Determine the (X, Y) coordinate at the center of the cell enclosing the given text.  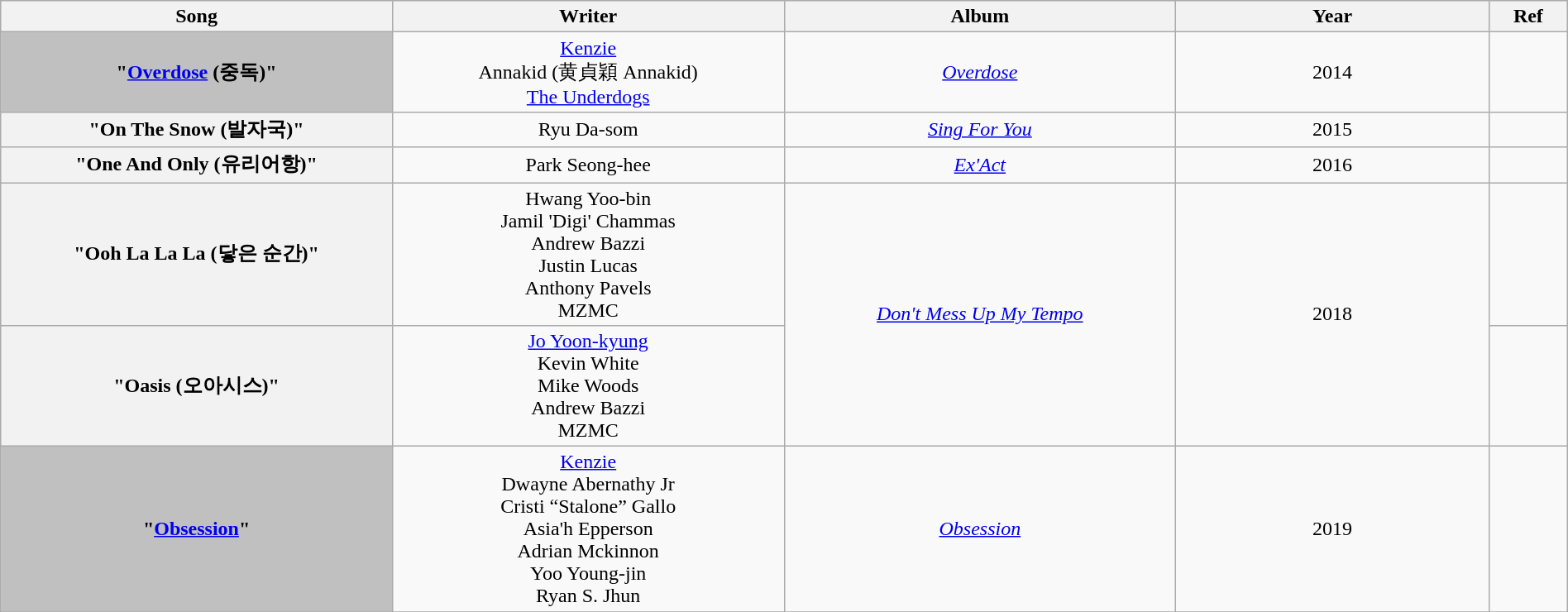
2016 (1333, 165)
Don't Mess Up My Tempo (980, 314)
Year (1333, 17)
Jo Yoon-kyungKevin WhiteMike WoodsAndrew BazziMZMC (588, 386)
Song (197, 17)
2014 (1333, 73)
KenzieAnnakid (黄貞穎 Annakid)The Underdogs (588, 73)
Sing For You (980, 129)
2019 (1333, 529)
Ryu Da-som (588, 129)
Album (980, 17)
Writer (588, 17)
Obsession (980, 529)
Overdose (980, 73)
"Oasis (오아시스)" (197, 386)
2015 (1333, 129)
"Overdose (중독)" (197, 73)
Ref (1528, 17)
2018 (1333, 314)
KenzieDwayne Abernathy JrCristi “Stalone” GalloAsia'h EppersonAdrian MckinnonYoo Young-jinRyan S. Jhun (588, 529)
Park Seong-hee (588, 165)
"Obsession" (197, 529)
Hwang Yoo-binJamil 'Digi' ChammasAndrew BazziJustin LucasAnthony PavelsMZMC (588, 253)
"Ooh La La La (닿은 순간)" (197, 253)
"On The Snow (발자국)" (197, 129)
Ex'Act (980, 165)
"One And Only (유리어항)" (197, 165)
